For the text-containing cell, return its midpoint in [X, Y] coordinate format. 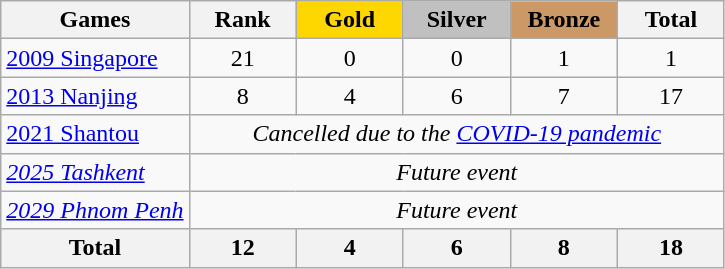
Games [95, 20]
12 [242, 248]
21 [242, 58]
2009 Singapore [95, 58]
2025 Tashkent [95, 172]
2029 Phnom Penh [95, 210]
2021 Shantou [95, 134]
Silver [456, 20]
Bronze [564, 20]
Cancelled due to the COVID-19 pandemic [456, 134]
17 [670, 96]
2013 Nanjing [95, 96]
18 [670, 248]
Rank [242, 20]
Gold [350, 20]
7 [564, 96]
